Return the [X, Y] coordinate for the center point of the cell that contains the specified text.  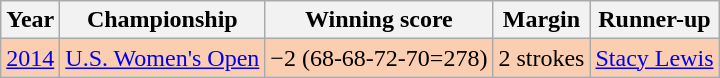
2 strokes [542, 58]
−2 (68-68-72-70=278) [379, 58]
Stacy Lewis [654, 58]
U.S. Women's Open [162, 58]
Winning score [379, 20]
Championship [162, 20]
Year [30, 20]
Margin [542, 20]
Runner-up [654, 20]
2014 [30, 58]
